Determine the (X, Y) coordinate at the center of the cell enclosing the given text.  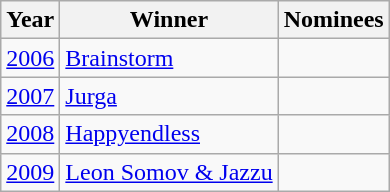
Brainstorm (169, 58)
Year (30, 20)
Jurga (169, 96)
2008 (30, 134)
2006 (30, 58)
Leon Somov & Jazzu (169, 172)
2007 (30, 96)
Winner (169, 20)
Happyendless (169, 134)
2009 (30, 172)
Nominees (334, 20)
